Pinpoint the cell where the given text exists, returning its [x, y] midpoint coordinate. 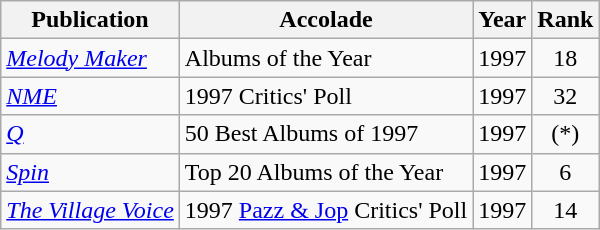
Year [502, 20]
14 [566, 210]
1997 Critics' Poll [326, 96]
Albums of the Year [326, 58]
50 Best Albums of 1997 [326, 134]
Rank [566, 20]
1997 Pazz & Jop Critics' Poll [326, 210]
Publication [90, 20]
Q [90, 134]
Spin [90, 172]
32 [566, 96]
18 [566, 58]
NME [90, 96]
Top 20 Albums of the Year [326, 172]
The Village Voice [90, 210]
Melody Maker [90, 58]
Accolade [326, 20]
6 [566, 172]
(*) [566, 134]
